From the cell containing the given text, extract its center point as (X, Y) coordinate. 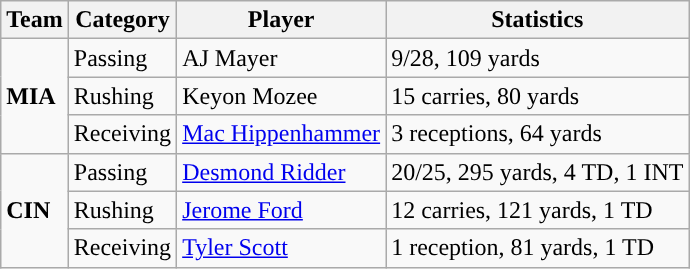
12 carries, 121 yards, 1 TD (538, 210)
AJ Mayer (282, 58)
20/25, 295 yards, 4 TD, 1 INT (538, 172)
Statistics (538, 20)
Player (282, 20)
3 receptions, 64 yards (538, 134)
CIN (35, 210)
9/28, 109 yards (538, 58)
Tyler Scott (282, 248)
Mac Hippenhammer (282, 134)
1 reception, 81 yards, 1 TD (538, 248)
Keyon Mozee (282, 96)
Jerome Ford (282, 210)
Desmond Ridder (282, 172)
Team (35, 20)
MIA (35, 96)
Category (122, 20)
15 carries, 80 yards (538, 96)
